Locate the cell with the specified text and output its (X, Y) center coordinate. 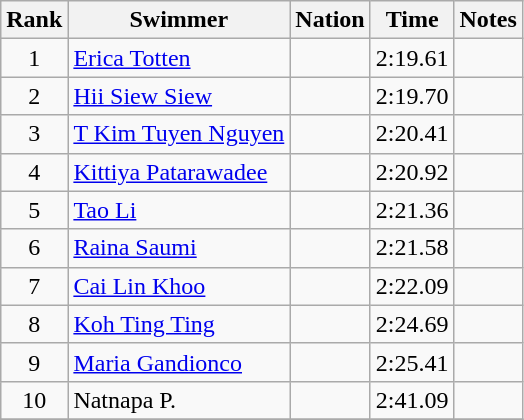
1 (34, 58)
2:20.41 (412, 134)
3 (34, 134)
6 (34, 248)
Kittiya Patarawadee (179, 172)
T Kim Tuyen Nguyen (179, 134)
Swimmer (179, 20)
Time (412, 20)
2:24.69 (412, 324)
Tao Li (179, 210)
Nation (330, 20)
Koh Ting Ting (179, 324)
Hii Siew Siew (179, 96)
10 (34, 400)
2:41.09 (412, 400)
Natnapa P. (179, 400)
2:25.41 (412, 362)
Raina Saumi (179, 248)
Maria Gandionco (179, 362)
2:21.36 (412, 210)
8 (34, 324)
2 (34, 96)
Cai Lin Khoo (179, 286)
Notes (488, 20)
2:20.92 (412, 172)
2:19.61 (412, 58)
Erica Totten (179, 58)
2:19.70 (412, 96)
Rank (34, 20)
7 (34, 286)
9 (34, 362)
5 (34, 210)
2:21.58 (412, 248)
4 (34, 172)
2:22.09 (412, 286)
